Return (x, y) of the center of cell containing provided text 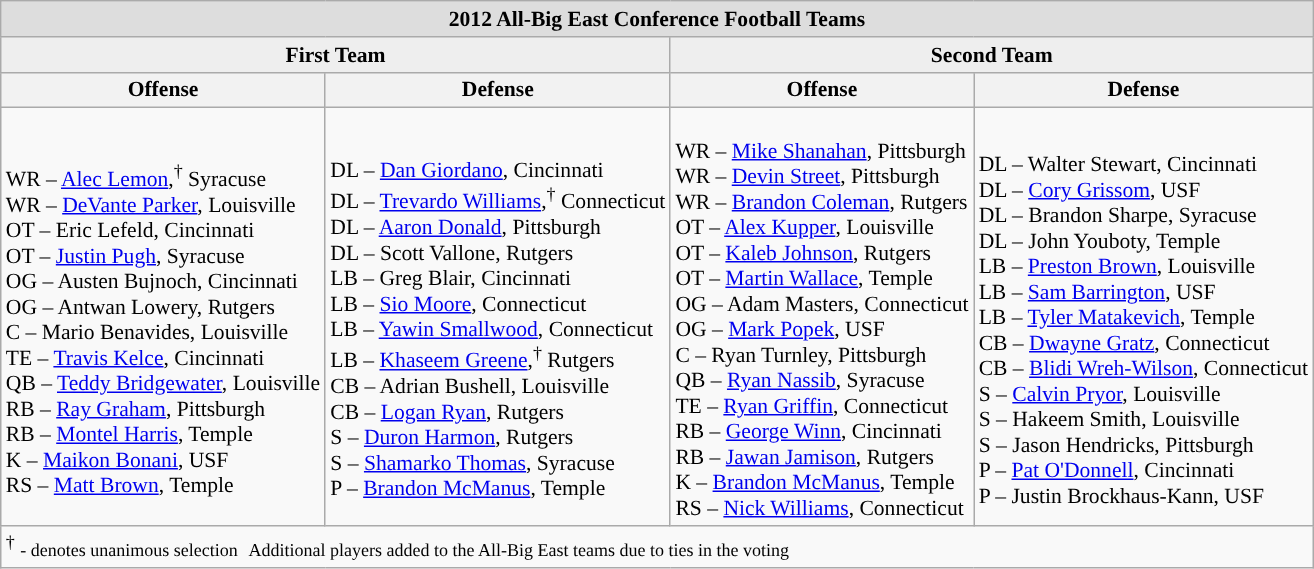
2012 All-Big East Conference Football Teams (657, 19)
Second Team (992, 55)
First Team (336, 55)
† - denotes unanimous selection Additional players added to the All-Big East teams due to ties in the voting (657, 546)
